Return (x, y) of the center of cell containing provided text 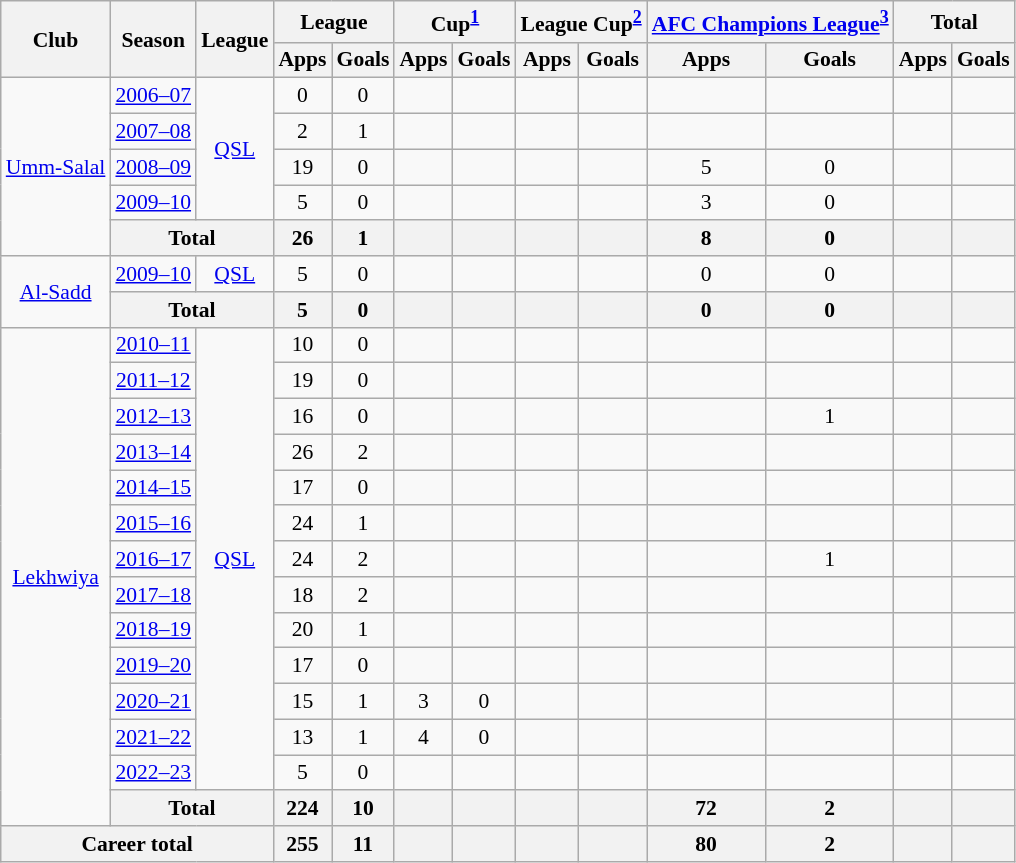
11 (364, 844)
2014–15 (153, 488)
18 (302, 595)
League Cup2 (580, 22)
13 (302, 737)
20 (302, 630)
2011–12 (153, 381)
2010–11 (153, 345)
2021–22 (153, 737)
2016–17 (153, 559)
2006–07 (153, 96)
2013–14 (153, 452)
15 (302, 702)
255 (302, 844)
2015–16 (153, 524)
2012–13 (153, 417)
2017–18 (153, 595)
8 (706, 239)
2018–19 (153, 630)
Season (153, 40)
Cup1 (454, 22)
Career total (138, 844)
16 (302, 417)
80 (706, 844)
Lekhwiya (56, 576)
224 (302, 809)
4 (423, 737)
Al-Sadd (56, 292)
2022–23 (153, 773)
AFC Champions League3 (770, 22)
Club (56, 40)
2007–08 (153, 132)
2020–21 (153, 702)
72 (706, 809)
2008–09 (153, 167)
Umm-Salal (56, 167)
2019–20 (153, 666)
